Return [x, y] of the center of cell containing provided text 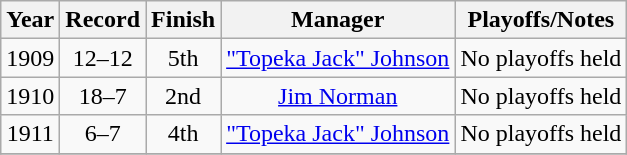
Year [30, 20]
18–7 [103, 96]
Finish [184, 20]
1910 [30, 96]
Manager [338, 20]
12–12 [103, 58]
6–7 [103, 134]
Record [103, 20]
1909 [30, 58]
Jim Norman [338, 96]
2nd [184, 96]
5th [184, 58]
4th [184, 134]
1911 [30, 134]
Playoffs/Notes [541, 20]
